Locate the cell with the specified text and output its (X, Y) center coordinate. 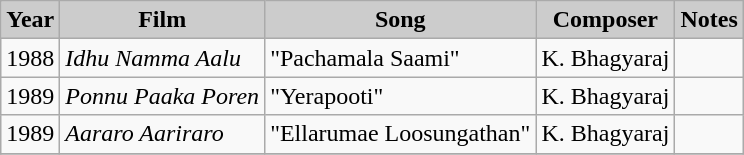
Ponnu Paaka Poren (162, 96)
Song (400, 20)
Composer (606, 20)
"Ellarumae Loosungathan" (400, 134)
1988 (30, 58)
Notes (709, 20)
Film (162, 20)
"Pachamala Saami" (400, 58)
"Yerapooti" (400, 96)
Aararo Aariraro (162, 134)
Year (30, 20)
Idhu Namma Aalu (162, 58)
